From the cell containing the given text, extract its center point as [x, y] coordinate. 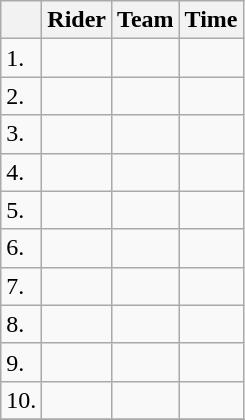
1. [22, 58]
7. [22, 286]
Rider [77, 20]
6. [22, 248]
8. [22, 324]
3. [22, 134]
9. [22, 362]
5. [22, 210]
4. [22, 172]
Team [146, 20]
10. [22, 400]
2. [22, 96]
Time [211, 20]
